Provide the (x, y) coordinate of the cell's center where the given text is located.  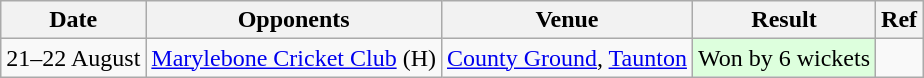
Ref (900, 20)
County Ground, Taunton (566, 58)
Opponents (294, 20)
21–22 August (74, 58)
Won by 6 wickets (784, 58)
Venue (566, 20)
Result (784, 20)
Date (74, 20)
Marylebone Cricket Club (H) (294, 58)
